Determine the (X, Y) coordinate at the center of the cell enclosing the given text.  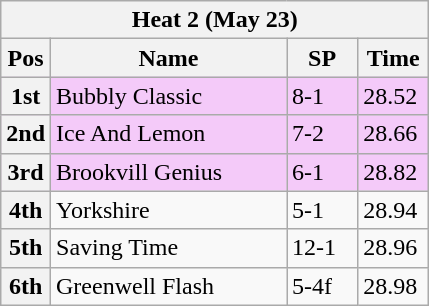
Ice And Lemon (169, 134)
28.52 (394, 96)
7-2 (322, 134)
6th (26, 286)
28.96 (394, 248)
28.82 (394, 172)
Pos (26, 58)
2nd (26, 134)
28.94 (394, 210)
Brookvill Genius (169, 172)
12-1 (322, 248)
Time (394, 58)
4th (26, 210)
5-4f (322, 286)
5th (26, 248)
Name (169, 58)
SP (322, 58)
Bubbly Classic (169, 96)
6-1 (322, 172)
Saving Time (169, 248)
8-1 (322, 96)
1st (26, 96)
Greenwell Flash (169, 286)
5-1 (322, 210)
Heat 2 (May 23) (215, 20)
3rd (26, 172)
Yorkshire (169, 210)
28.66 (394, 134)
28.98 (394, 286)
